Find where the given text appears and provide that cell's center as (x, y) coordinate. 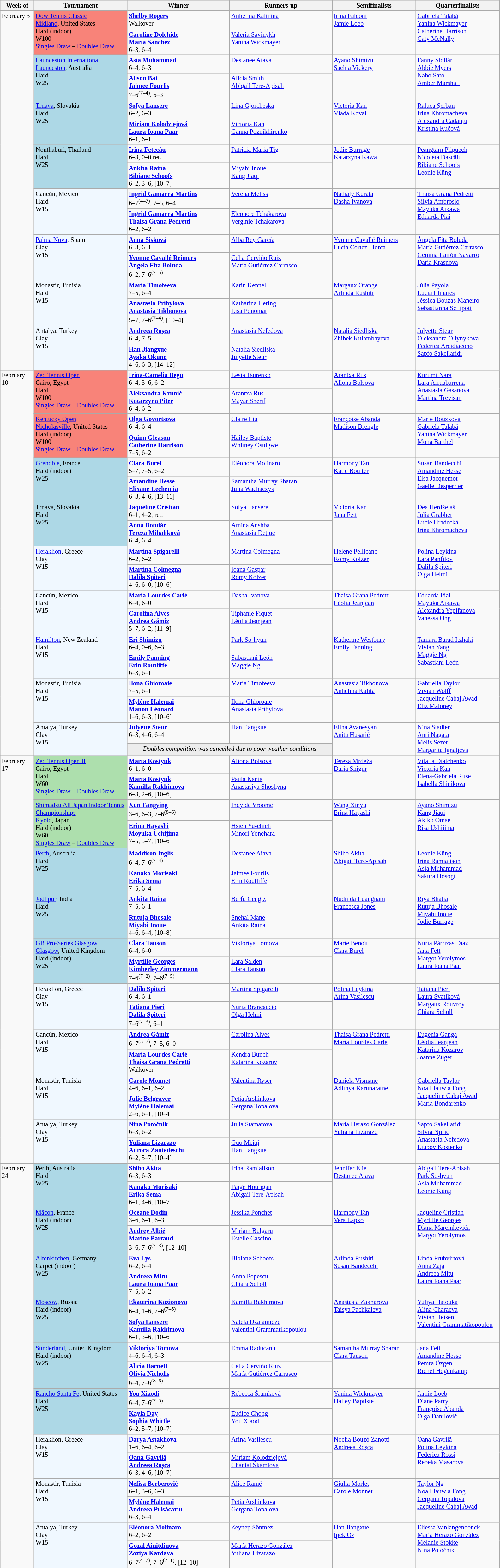
Irina-Camelia Begu 6–4, 3–6, 6–2 (179, 379)
Hamilton, New Zealand Hard W15 (81, 656)
Thaisa Grana Pedretti Léolia Jeanjean (374, 612)
Carolina Alves Andrea Gámiz 5–7, 6–2, [11–9] (179, 621)
Dow Tennis Classic Midland, United States Hard (indoor) W100 Singles Draw – Doubles Draw (81, 33)
February 3 (17, 190)
Yanina Wickmayer Hailey Baptiste (374, 1411)
Sunderland, United Kingdom Hard (indoor) W25 (81, 1366)
Moscow, Russia Hard (indoor) W25 (81, 1320)
Eléonora Molinaro (281, 467)
Paula Kania Anastasiya Shoshyna (281, 787)
Katharina Hering Lisa Ponomar (281, 312)
Grenoble, France Hard (indoor) W25 (81, 480)
Berfu Cengiz (281, 903)
Gabriella Taylor Vivian Wolff Jacqueline Cabaj Awad Eliz Maloney (458, 700)
Kendra Bunch Katarina Kozarov (281, 1062)
Martina Colmegna Dalila Spiteri 4–6, 6–0, [10–6] (179, 577)
Anhelina Kalinina (281, 20)
Park So-hyun (281, 643)
Shimadzu All Japan Indoor Tennis Championships Kyoto, Japan Hard (indoor) W60 Singles Draw – Doubles Draw (81, 824)
Aleksandra Krunić Katarzyna Piter 6–4, 6–2 (179, 401)
Sapfo Sakellaridi Silvia Njirić Anastasia Nefedova Liubov Kostenko (458, 1141)
Tatiana Pieri Dalila Spiteri 7–6(7–3), 6–1 (179, 1015)
Karin Kennel (281, 289)
Martina Colmegna (281, 555)
Aliona Bolsova (281, 765)
Amandine Hesse Elixane Lechemia 6–3, 4–6, [13–11] (179, 489)
Miriam Kolodziejová Laura Ioana Paar 6–1, 6–1 (179, 132)
Alice Ramé (281, 1487)
Tereza Mrdeža Daria Snigur (374, 778)
Giulia Morlet Carole Monnet (374, 1500)
Audrey Albié Marine Partaud 3–6, 7–6(7–3), [12–10] (179, 1239)
Valeria Savinykh Yanina Wickmayer (281, 42)
Bibiane Schoofs (281, 1262)
Victoria Kan Jana Fett (374, 524)
Elina Avanesyan Anita Husarić (374, 739)
Han Jiangxue Ayaka Okuno 4–6, 6–3, [14–12] (179, 357)
Anna Bondár Tereza Mihalíková 6–4, 6–4 (179, 533)
Sofya Lansere 6–2, 6–3 (179, 110)
Zed Tennis Open Cairo, Egypt Hard W100 Singles Draw – Doubles Draw (81, 392)
Mâcon, France Hard (indoor) W25 (81, 1230)
Eléonora Molinaro 6–2, 6–2 (179, 1531)
Altenkirchen, Germany Carpet (indoor) W25 (81, 1275)
Paige Hourigan Abigail Tere-Apisah (281, 1194)
Runners-up (281, 5)
Arantxa Rus Mayar Sherif (281, 401)
Alison Bai Jaimee Fourlis 7–6(7–4), 6–3 (179, 87)
Patricia Maria Țig (281, 154)
February 17 (17, 959)
Kanako Morisaki Erika Sema 6–1, 4–6, [10–7] (179, 1194)
Jodhpur, India Hard W25 (81, 916)
Clara Tauson 6–4, 6–0 (179, 947)
Hailey Baptiste Whitney Osuigwe (281, 445)
Shiho Akita 6–3, 6–3 (179, 1172)
Gabriela Talabă Yanina Wickmayer Catherine Harrison Caty McNally (458, 33)
Natalia Siedliska Zhibek Kulambayeva (374, 348)
Ilona Ghioroaie 7–5, 6–1 (179, 687)
Viktoriya Tomova (281, 947)
Nudnida Luangnam Francesca Jones (374, 916)
Miyabi Inoue Kang Jiaqi (281, 176)
Erina Hayashi Moyuka Uchijima 7–5, 5–7, [10–6] (179, 835)
Kentucky Open Nicholasville, United States Hard (indoor) W100 Singles Draw – Doubles Draw (81, 436)
Nefisa Berberović 6–1, 3–6, 6–3 (179, 1487)
Gozal Ainitdinova Zoziya Kardava 6–7(4–7), 7–6(7–1), [12–10] (179, 1554)
Ankita Raina Bibiane Schoofs 6–2, 3–6, [10–7] (179, 176)
Ayano Shimizu Sachia Vickery (374, 78)
Noelia Bouzó Zanotti Andreea Roșca (374, 1456)
Eva Lys 6–2, 6–4 (179, 1262)
Margaux Orange Arlinda Rushiti (374, 303)
Amina Anshba Anastasia Dețiuc (281, 533)
Peangtarn Plipuech Nicoleta Dascălu Bibiane Schoofs Leonie Küng (458, 166)
Ayano Shimizu Kang Jiaqi Akiko Omae Risa Ushijima (458, 824)
February 10 (17, 563)
Snehal Mane Ankita Raina (281, 925)
Myrtille Georges Kimberley Zimmermann 7–6(7–2), 7–6(7–5) (179, 970)
Vitalia Diatchenko Victoria Kan Elena-Gabriela Ruse Isabella Shinikova (458, 778)
Claire Liu (281, 423)
Samantha Murray Sharan Julia Wachaczyk (281, 489)
Andreea Roșca 6–4, 7–5 (179, 335)
Verena Meliss (281, 199)
Leonie Küng Irina Ramialison Asia Muhammad Sakura Hosogi (458, 871)
María Lourdes Carlé Thaisa Grana Pedretti Walkover (179, 1062)
Oana Gavrilă Polina Leykina Federica Rossi Rebeka Masarova (458, 1456)
Eliessa Vanlangendonck María Herazo González Melanie Stokke Nina Potočnik (458, 1545)
Miriam Bulgaru Estelle Cascino (281, 1239)
Irina Falconi Jamie Loeb (374, 33)
Samantha Murray Sharan Clara Tauson (374, 1366)
Miriam Kolodziejová Chantal Škamlová (281, 1465)
Harmony Tan Vera Lapko (374, 1230)
Eleonore Tchakarova Verginie Tchakarova (281, 222)
Nina Potočnik 6–3, 6–2 (179, 1128)
Ingrid Gamarra Martins Thaisa Grana Pedretti 6–2, 6–2 (179, 222)
Yuliya Hatouka Alina Charaeva Vivian Heisen Valentini Grammatikopoulou (458, 1320)
Océane Dodin 3–6, 6–1, 6–3 (179, 1216)
Valentina Ryser (281, 1084)
You Xiaodi 6–4, 7–6(7–5) (179, 1399)
Eri Shimizu 6–4, 0–6, 6–3 (179, 643)
Wang Xinyu Erina Hayashi (374, 824)
Winner (179, 5)
Anastasia Nefedova (281, 335)
Hsieh Yu-chieh Minori Yonehara (281, 835)
Viktoriya Tomova 4–6, 6–4, 6–3 (179, 1352)
Ángela Fita Boluda María Gutiérrez Carrasco Gemma Lairón Navarro Daria Krasnova (458, 257)
Zeynep Sönmez (281, 1531)
Zed Tennis Open II Cairo, Egypt Hard W60 Singles Draw – Doubles Draw (81, 778)
Tatiana Pieri Laura Svatíková Margaux Rouvroy Chiara Scholl (458, 1007)
Ankita Raina 7–5, 6–1 (179, 903)
Anastasia Pribylova Anastasia Tikhonova 5–7, 7–6(7–4), [10–4] (179, 312)
Arlinda Rushiti Susan Bandecchi (374, 1275)
Polina Leykina Lara Panfilov Dalila Spiteri Olga Helmi (458, 568)
Semifinalists (374, 5)
Nuria Párrizas Díaz Jana Fett Margot Yerolymos Laura Ioana Paar (458, 961)
Yvonne Cavallé Reimers Ángela Fita Boluda 6–2, 7–6(7–5) (179, 266)
Katherine Westbury Emily Fanning (374, 656)
Martina Spigarelli 6–2, 6–2 (179, 555)
Riya Bhatia Rutuja Bhosale Miyabi Inoue Jodie Burrage (458, 916)
Quinn Gleason Catherine Harrison 7–5, 6–2 (179, 445)
Eugenia Ganga Léolia Jeanjean Katarina Kozarov Joanne Züger (458, 1052)
Tiphanie Fiquet Léolia Jeanjean (281, 621)
Sofya Lansere Kamilla Rakhimova 6–1, 3–6, [10–6] (179, 1330)
Carole Monnet 4–6, 6–1, 6–2 (179, 1084)
Sofya Lansere (281, 511)
Anna Popescu Chiara Scholl (281, 1284)
Rutuja Bhosale Miyabi Inoue 4–6, 6–4, [10–8] (179, 925)
Ioana Gașpar Romy Kölzer (281, 577)
Jana Fett Amandine Hesse Pemra Özgen Richèl Hogenkamp (458, 1366)
Mylène Halemai Andreea Prisăcariu 6–3, 6–4 (179, 1509)
Jaqueline Cristian Myrtille Georges Diāna Marcinkēviča Margot Yerolymos (458, 1230)
February 24 (17, 1365)
Guo Meiqi Han Jiangxue (281, 1150)
Victoria Kan Ganna Poznikhirenko (281, 132)
Yvonne Cavallé Reimers Lucía Cortez Llorca (374, 257)
Anastasia Zakharova Taisya Pachkaleva (374, 1320)
Raluca Șerban Irina Khromacheva Alexandra Cadanțu Kristína Kučová (458, 123)
Kanako Morisaki Erika Sema 7–5, 6–4 (179, 881)
Victoria Kan Vlada Koval (374, 123)
Taylor Ng Noa Liauw a Fong Gergana Topalova Jacqueline Cabaj Awad (458, 1500)
Kurumi Nara Lara Arruabarrena Anastasia Gasanova Martina Trevisan (458, 392)
Mylène Halemai Manon Léonard 1–6, 6–3, [10–6] (179, 709)
Polina Leykina Arina Vasilescu (374, 1007)
Lina Gjorcheska (281, 110)
Quarterfinalists (458, 5)
Shiho Akita Abigail Tere-Apisah (374, 871)
Asia Muhammad 6–4, 6–3 (179, 64)
Ingrid Gamarra Martins 6–7(4–7), 7–5, 6–4 (179, 199)
Emma Raducanu (281, 1352)
Helene Pellicano Romy Kölzer (374, 568)
Caroline Dolehide Maria Sanchez 6–3, 6–4 (179, 42)
Anastasia Tikhonova Anhelina Kalita (374, 700)
Júlia Payola Lucía Llinares Jéssica Bouzas Maneiro Sebastianna Scilipoti (458, 303)
Nonthaburi, Thailand Hard W25 (81, 166)
Kayla Day Sophia Whittle 6–2, 5–7, [10–7] (179, 1421)
Dalila Spiteri 6–4, 6–1 (179, 993)
Marie Benoît Clara Burel (374, 961)
Gabriella Taylor Noa Liauw a Fong Jacqueline Cabaj Awad Maria Bondarenko (458, 1097)
Maria Timofeeva 7–5, 6–4 (179, 289)
Natela Dzalamidze Valentini Grammatikopoulou (281, 1330)
Oana Gavrilă Andreea Roșca 6–3, 4–6, [10–7] (179, 1465)
GB Pro-Series Glasgow Glasgow, United Kingdom Hard (indoor) W25 (81, 961)
Launceston International Launceston, Australia Hard W25 (81, 78)
Olga Govortsova 6–4, 6–4 (179, 423)
Anna Sisková 6–3, 6–1 (179, 243)
Ekaterina Kazionova 6–4, 1–6, 7–6(7–5) (179, 1307)
Julyette Steur Oleksandra Oliynykova Federica Arcidiacono Sapfo Sakellaridi (458, 348)
Nathaly Kurata Dasha Ivanova (374, 212)
Yuliana Lizarazo Aurora Zantedeschi 6–2, 5–7, [10–4] (179, 1150)
Thaisa Grana Pedretti Silvia Ambrosio Mayuka Aikawa Eduarda Piai (458, 212)
Darya Astakhova 1–6, 6–4, 6–2 (179, 1443)
Abigail Tere-Apisah Park So-hyun Asia Muhammad Leonie Küng (458, 1185)
Jaimee Fourlis Erin Routliffe (281, 881)
Dea Herdželaš Julia Grabher Lucie Hradecká Irina Khromacheva (458, 524)
Marta Kostyuk Kamilla Rakhimova 6–3, 2–6, [10–6] (179, 787)
Françoise Abanda Madison Brengle (374, 436)
Andreea Mitu Laura Ioana Paar 7–5, 6–2 (179, 1284)
Martina Spigarelli (281, 993)
Fanny Stollár Abbie Myers Naho Sato Amber Marshall (458, 78)
Andrea Gámiz 6–7(5–7), 7–5, 6–0 (179, 1039)
Han Jiangxue İpek Öz (374, 1545)
Lara Salden Clara Tauson (281, 970)
Week of (17, 5)
Irina Ramialison (281, 1172)
Eduarda Piai Mayuka Aikawa Alexandra Yepifanova Vanessa Ong (458, 612)
Tamara Barad Itzhaki Vivian Yang Maggie Ng Sabastiani León (458, 656)
Alicia Barnett Olivia Nicholls 6–4, 7–6(8–6) (179, 1375)
Julie Belgraver Mylène Halemai 2–6, 6–1, [10–4] (179, 1106)
Jennifer Elie Destanee Aiava (374, 1185)
Linda Fruhvirtová Anna Zaja Andreea Mitu Laura Ioana Paar (458, 1275)
Jodie Burrage Katarzyna Kawa (374, 166)
María Lourdes Carlé 6–4, 6–0 (179, 599)
Clara Burel 5–7, 7–5, 6–2 (179, 467)
Marta Kostyuk 6–1, 6–0 (179, 765)
Xun Fangying 3–6, 6–3, 7–6(8–6) (179, 810)
Thaisa Grana Pedretti María Lourdes Carlé (374, 1052)
Eudice Chong You Xiaodi (281, 1421)
Arantxa Rus Aliona Bolsova (374, 392)
Shelby Rogers Walkover (179, 20)
Palma Nova, Spain Clay W15 (81, 257)
Dasha Ivanova (281, 599)
Emily Fanning Erin Routliffe 6–3, 6–1 (179, 665)
Nina Stadler Anri Nagata Melis Sezer Margarita Ignatjeva (458, 739)
Lesia Tsurenko (281, 379)
Marie Bouzková Gabriela Talabă Yanina Wickmayer Mona Barthel (458, 436)
Rancho Santa Fe, United States Hard W25 (81, 1411)
Julyette Steur 6–3, 4–6, 6–4 (179, 733)
Sabastiani León Maggie Ng (281, 665)
Indy de Vroome (281, 810)
Alba Rey García (281, 243)
Doubles competition was cancelled due to poor weather conditions (230, 749)
Arina Vasilescu (281, 1443)
Susan Bandecchi Amandine Hesse Elsa Jacquemot Gaëlle Desperrier (458, 480)
Han Jiangxue (281, 733)
Alicia Smith Abigail Tere-Apisah (281, 87)
Jaqueline Cristian 6–1, 4–2, ret. (179, 511)
Natalia Siedliska Julyette Steur (281, 357)
Ilona Ghioroaie Anastasia Pribylova (281, 709)
Carolina Alves (281, 1039)
Irina Fetecău 6–3, 0–0 ret. (179, 154)
Jessika Ponchet (281, 1216)
Tournament (81, 5)
Julia Stamatova (281, 1128)
Nuria Brancaccio Olga Helmi (281, 1015)
Rebecca Šramková (281, 1399)
Daniela Vismane Adithya Karunaratne (374, 1097)
Maddison Inglis 6–4, 7–6(7–4) (179, 858)
Jamie Loeb Diane Parry Françoise Abanda Olga Danilović (458, 1411)
Kamilla Rakhimova (281, 1307)
Maria Timofeeva (281, 687)
Harmony Tan Katie Boulter (374, 480)
